Find where the given text appears and provide that cell's center as (X, Y) coordinate. 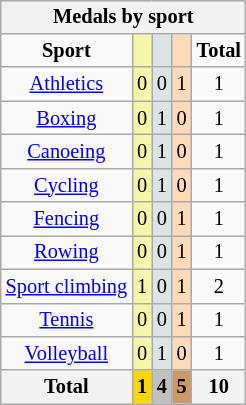
Fencing (66, 219)
10 (219, 387)
4 (162, 387)
Volleyball (66, 354)
Cycling (66, 185)
Sport climbing (66, 286)
Tennis (66, 320)
Sport (66, 51)
Medals by sport (124, 17)
Canoeing (66, 152)
Boxing (66, 118)
5 (182, 387)
Athletics (66, 84)
2 (219, 286)
Rowing (66, 253)
